From the cell containing the given text, extract its center point as (x, y) coordinate. 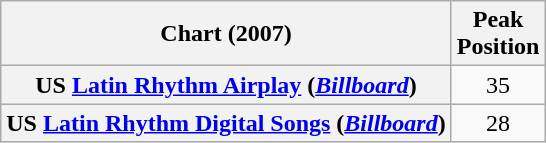
Peak Position (498, 34)
US Latin Rhythm Airplay (Billboard) (226, 85)
US Latin Rhythm Digital Songs (Billboard) (226, 123)
28 (498, 123)
Chart (2007) (226, 34)
35 (498, 85)
